Scan for the cell matching the given text and deliver its [x, y] coordinate at center. 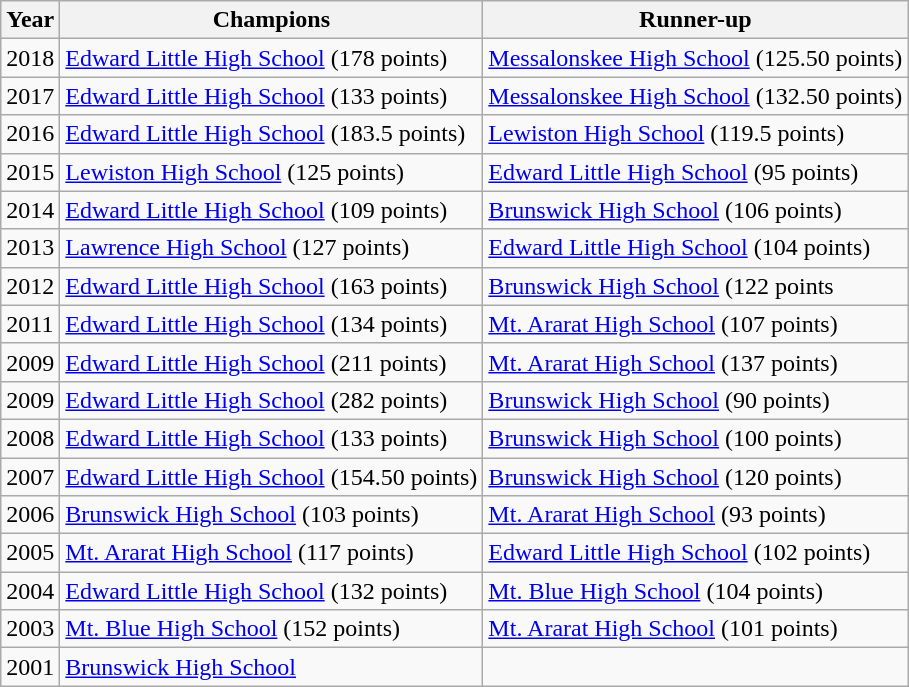
Mt. Ararat High School (93 points) [696, 515]
Edward Little High School (183.5 points) [272, 134]
2018 [30, 58]
2006 [30, 515]
Mt. Blue High School (152 points) [272, 629]
Lewiston High School (125 points) [272, 172]
Edward Little High School (282 points) [272, 400]
Edward Little High School (102 points) [696, 553]
2016 [30, 134]
Edward Little High School (104 points) [696, 248]
Edward Little High School (154.50 points) [272, 477]
Edward Little High School (211 points) [272, 362]
Edward Little High School (163 points) [272, 286]
Mt. Ararat High School (107 points) [696, 324]
Mt. Blue High School (104 points) [696, 591]
2011 [30, 324]
Brunswick High School (90 points) [696, 400]
Mt. Ararat High School (137 points) [696, 362]
2005 [30, 553]
Lawrence High School (127 points) [272, 248]
Edward Little High School (132 points) [272, 591]
2017 [30, 96]
2014 [30, 210]
Lewiston High School (119.5 points) [696, 134]
Mt. Ararat High School (101 points) [696, 629]
2003 [30, 629]
Brunswick High School (106 points) [696, 210]
Edward Little High School (95 points) [696, 172]
Edward Little High School (178 points) [272, 58]
2015 [30, 172]
2007 [30, 477]
Brunswick High School (100 points) [696, 438]
Brunswick High School (103 points) [272, 515]
Edward Little High School (109 points) [272, 210]
Messalonskee High School (132.50 points) [696, 96]
2012 [30, 286]
Mt. Ararat High School (117 points) [272, 553]
2013 [30, 248]
2008 [30, 438]
Edward Little High School (134 points) [272, 324]
Runner-up [696, 20]
2004 [30, 591]
Brunswick High School (120 points) [696, 477]
Year [30, 20]
2001 [30, 667]
Messalonskee High School (125.50 points) [696, 58]
Champions [272, 20]
Brunswick High School [272, 667]
Brunswick High School (122 points [696, 286]
